Extract the [x, y] coordinate from the center of the cell holding the provided text.  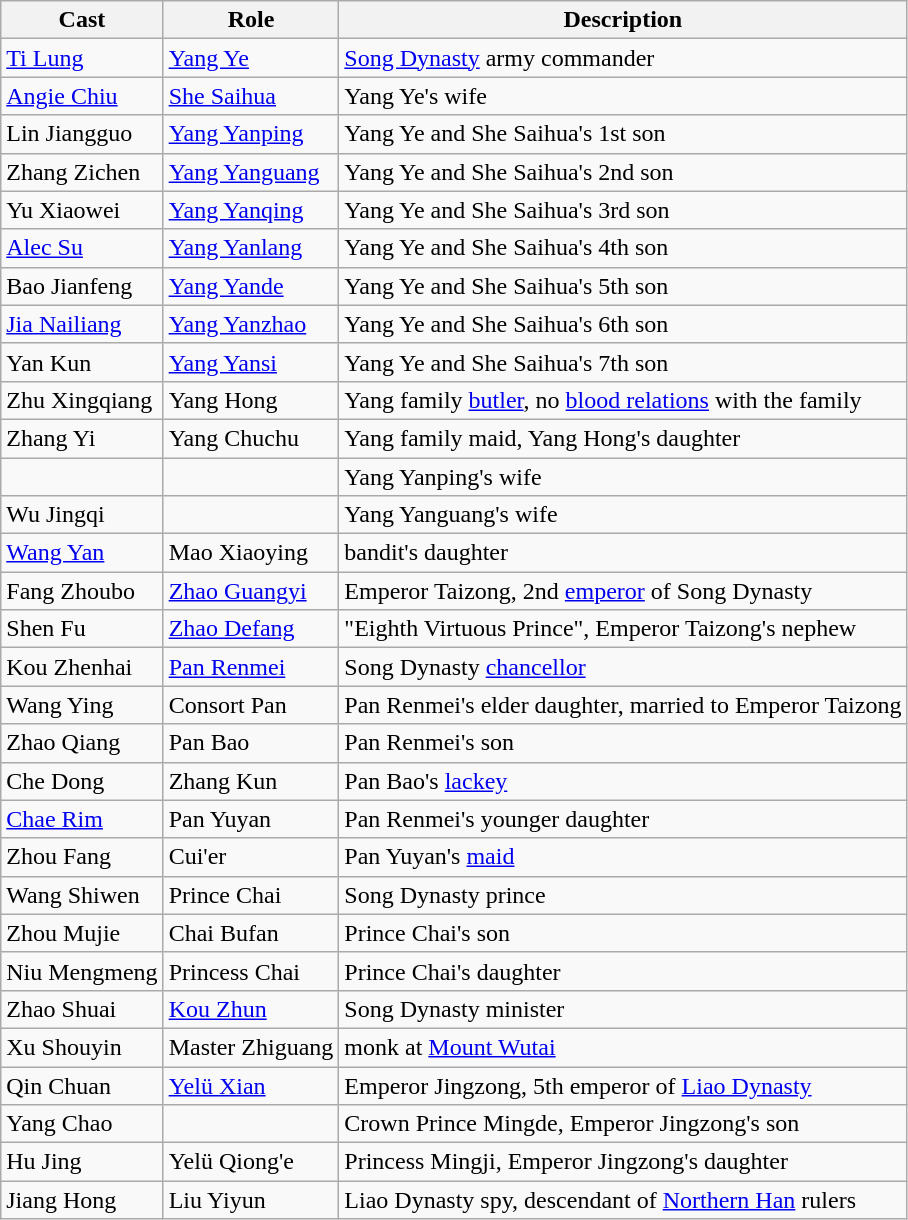
Crown Prince Mingde, Emperor Jingzong's son [623, 1124]
Song Dynasty prince [623, 895]
Yang Yansi [251, 362]
Zhou Mujie [82, 933]
Zhang Kun [251, 781]
Ti Lung [82, 58]
Cui'er [251, 857]
Zhang Yi [82, 438]
Song Dynasty minister [623, 1009]
Zhao Defang [251, 629]
Wang Shiwen [82, 895]
Yelü Qiong'e [251, 1162]
Zhu Xingqiang [82, 400]
Lin Jiangguo [82, 134]
Consort Pan [251, 705]
Pan Renmei's son [623, 743]
Yang Ye and She Saihua's 1st son [623, 134]
Princess Mingji, Emperor Jingzong's daughter [623, 1162]
Yang Ye and She Saihua's 5th son [623, 286]
Pan Yuyan's maid [623, 857]
Yang Yanping [251, 134]
monk at Mount Wutai [623, 1047]
Yang Hong [251, 400]
Yang Yanping's wife [623, 477]
Liu Yiyun [251, 1200]
Yang Ye and She Saihua's 4th son [623, 248]
Shen Fu [82, 629]
Yang Chuchu [251, 438]
Emperor Jingzong, 5th emperor of Liao Dynasty [623, 1085]
Pan Bao [251, 743]
Chae Rim [82, 819]
Qin Chuan [82, 1085]
Xu Shouyin [82, 1047]
Yang Ye [251, 58]
Cast [82, 20]
Zhao Guangyi [251, 591]
Song Dynasty chancellor [623, 667]
Yang family maid, Yang Hong's daughter [623, 438]
Princess Chai [251, 971]
Yang Chao [82, 1124]
Yang Ye and She Saihua's 3rd son [623, 210]
Hu Jing [82, 1162]
Master Zhiguang [251, 1047]
Emperor Taizong, 2nd emperor of Song Dynasty [623, 591]
Yang Yanqing [251, 210]
Niu Mengmeng [82, 971]
Prince Chai's daughter [623, 971]
Angie Chiu [82, 96]
Yan Kun [82, 362]
Song Dynasty army commander [623, 58]
Prince Chai's son [623, 933]
Yang family butler, no blood relations with the family [623, 400]
Zhang Zichen [82, 172]
Yang Yanguang's wife [623, 515]
"Eighth Virtuous Prince", Emperor Taizong's nephew [623, 629]
Jia Nailiang [82, 324]
Description [623, 20]
Zhou Fang [82, 857]
Mao Xiaoying [251, 553]
Role [251, 20]
Yang Yanguang [251, 172]
Liao Dynasty spy, descendant of Northern Han rulers [623, 1200]
Pan Renmei's elder daughter, married to Emperor Taizong [623, 705]
She Saihua [251, 96]
Pan Bao's lackey [623, 781]
Wang Ying [82, 705]
Chai Bufan [251, 933]
Yang Ye and She Saihua's 6th son [623, 324]
Wang Yan [82, 553]
Pan Renmei [251, 667]
Yelü Xian [251, 1085]
Yang Ye and She Saihua's 7th son [623, 362]
Kou Zhenhai [82, 667]
Jiang Hong [82, 1200]
Yang Yanzhao [251, 324]
Yang Yanlang [251, 248]
Zhao Shuai [82, 1009]
bandit's daughter [623, 553]
Pan Renmei's younger daughter [623, 819]
Pan Yuyan [251, 819]
Bao Jianfeng [82, 286]
Alec Su [82, 248]
Zhao Qiang [82, 743]
Yang Ye's wife [623, 96]
Fang Zhoubo [82, 591]
Yu Xiaowei [82, 210]
Che Dong [82, 781]
Yang Ye and She Saihua's 2nd son [623, 172]
Yang Yande [251, 286]
Prince Chai [251, 895]
Wu Jingqi [82, 515]
Kou Zhun [251, 1009]
